Capture the cell that displays the provided text and extract its [x, y] central coordinate. 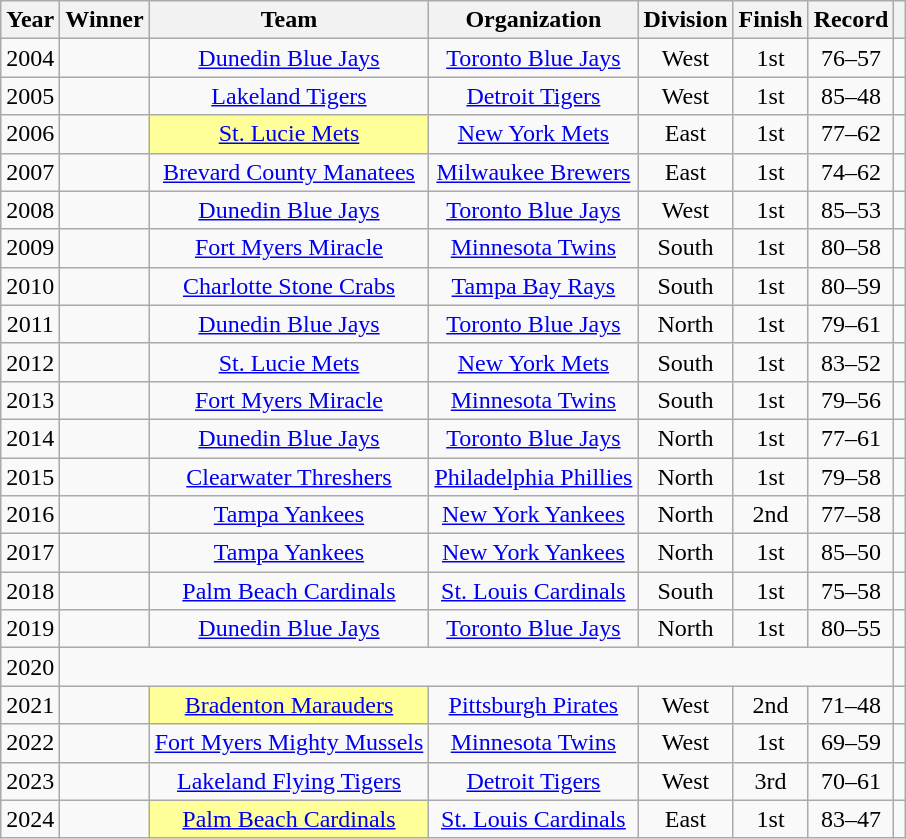
74–62 [851, 172]
77–62 [851, 134]
2013 [30, 400]
2017 [30, 553]
83–47 [851, 819]
79–58 [851, 477]
3rd [770, 781]
2004 [30, 58]
2016 [30, 515]
85–50 [851, 553]
Philadelphia Phillies [534, 477]
80–58 [851, 248]
2010 [30, 286]
2018 [30, 591]
76–57 [851, 58]
2005 [30, 96]
2020 [30, 667]
Record [851, 20]
83–52 [851, 362]
Division [686, 20]
Lakeland Flying Tigers [289, 781]
2022 [30, 743]
Winner [104, 20]
Year [30, 20]
2021 [30, 705]
2008 [30, 210]
80–59 [851, 286]
2019 [30, 629]
2012 [30, 362]
85–53 [851, 210]
Fort Myers Mighty Mussels [289, 743]
80–55 [851, 629]
71–48 [851, 705]
Finish [770, 20]
75–58 [851, 591]
Organization [534, 20]
77–58 [851, 515]
Clearwater Threshers [289, 477]
Lakeland Tigers [289, 96]
Team [289, 20]
2009 [30, 248]
69–59 [851, 743]
2024 [30, 819]
Bradenton Marauders [289, 705]
79–61 [851, 324]
Brevard County Manatees [289, 172]
2011 [30, 324]
2007 [30, 172]
2006 [30, 134]
Tampa Bay Rays [534, 286]
Charlotte Stone Crabs [289, 286]
85–48 [851, 96]
70–61 [851, 781]
2015 [30, 477]
79–56 [851, 400]
Milwaukee Brewers [534, 172]
2014 [30, 438]
2023 [30, 781]
77–61 [851, 438]
Pittsburgh Pirates [534, 705]
